Scan for the cell matching the given text and deliver its [x, y] coordinate at center. 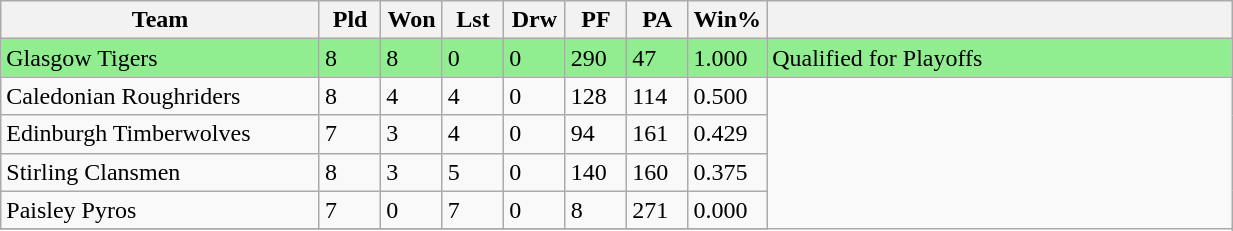
161 [658, 134]
Stirling Clansmen [160, 172]
Won [412, 20]
271 [658, 210]
Edinburgh Timberwolves [160, 134]
160 [658, 172]
128 [596, 96]
94 [596, 134]
47 [658, 58]
PA [658, 20]
Paisley Pyros [160, 210]
0.500 [728, 96]
0.000 [728, 210]
0.429 [728, 134]
5 [472, 172]
Caledonian Roughriders [160, 96]
140 [596, 172]
Qualified for Playoffs [1000, 58]
Glasgow Tigers [160, 58]
114 [658, 96]
Win% [728, 20]
Team [160, 20]
PF [596, 20]
1.000 [728, 58]
0.375 [728, 172]
290 [596, 58]
Drw [534, 20]
Pld [350, 20]
Lst [472, 20]
